For the text-containing cell, return its midpoint in [X, Y] coordinate format. 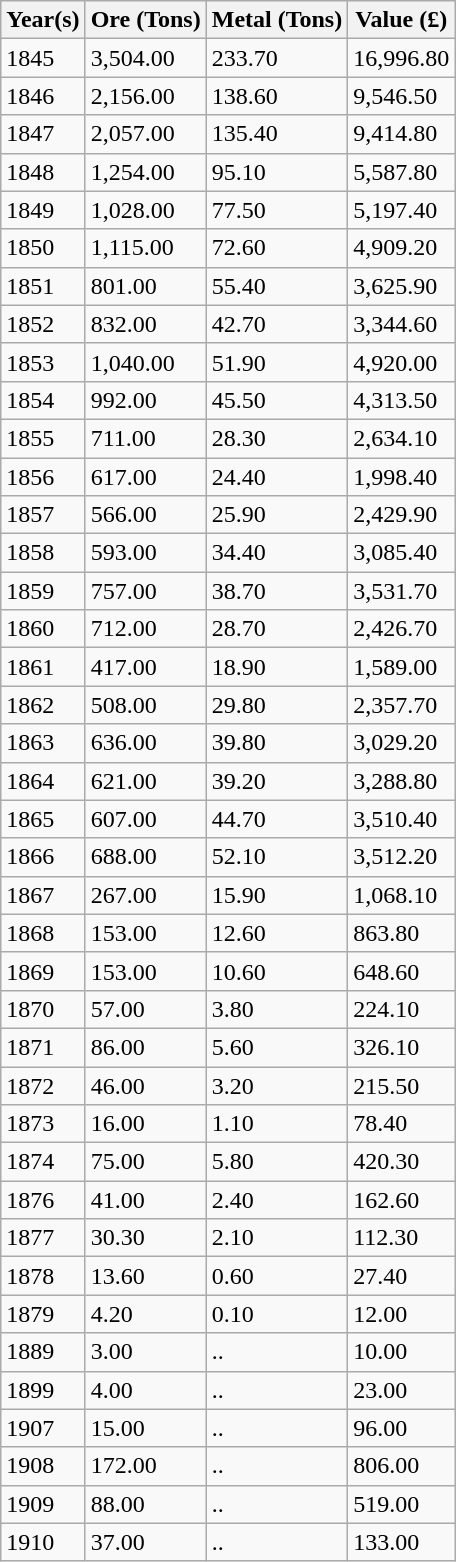
4.00 [146, 1390]
1873 [43, 1124]
3.00 [146, 1352]
3,085.40 [402, 553]
4,909.20 [402, 248]
267.00 [146, 895]
2,634.10 [402, 438]
1853 [43, 362]
13.60 [146, 1276]
55.40 [277, 286]
1862 [43, 705]
1856 [43, 477]
37.00 [146, 1542]
233.70 [277, 58]
1870 [43, 1009]
2,156.00 [146, 96]
Ore (Tons) [146, 20]
1879 [43, 1314]
801.00 [146, 286]
1,115.00 [146, 248]
617.00 [146, 477]
3,344.60 [402, 324]
1861 [43, 667]
1860 [43, 629]
27.40 [402, 1276]
138.60 [277, 96]
3,625.90 [402, 286]
3.80 [277, 1009]
2,429.90 [402, 515]
95.10 [277, 172]
2.10 [277, 1238]
72.60 [277, 248]
39.20 [277, 781]
1859 [43, 591]
10.00 [402, 1352]
832.00 [146, 324]
2,426.70 [402, 629]
636.00 [146, 743]
4.20 [146, 1314]
1,254.00 [146, 172]
172.00 [146, 1466]
3,531.70 [402, 591]
133.00 [402, 1542]
1865 [43, 819]
5,197.40 [402, 210]
1858 [43, 553]
688.00 [146, 857]
1852 [43, 324]
508.00 [146, 705]
1848 [43, 172]
15.90 [277, 895]
3,512.20 [402, 857]
86.00 [146, 1047]
4,920.00 [402, 362]
29.80 [277, 705]
3.20 [277, 1085]
3,510.40 [402, 819]
1878 [43, 1276]
5.80 [277, 1162]
1908 [43, 1466]
57.00 [146, 1009]
1867 [43, 895]
215.50 [402, 1085]
3,029.20 [402, 743]
757.00 [146, 591]
1876 [43, 1200]
162.60 [402, 1200]
4,313.50 [402, 400]
51.90 [277, 362]
Metal (Tons) [277, 20]
224.10 [402, 1009]
1,068.10 [402, 895]
52.10 [277, 857]
566.00 [146, 515]
9,546.50 [402, 96]
41.00 [146, 1200]
44.70 [277, 819]
28.30 [277, 438]
3,288.80 [402, 781]
39.80 [277, 743]
1869 [43, 971]
0.10 [277, 1314]
648.60 [402, 971]
326.10 [402, 1047]
1866 [43, 857]
12.00 [402, 1314]
1909 [43, 1504]
77.50 [277, 210]
5,587.80 [402, 172]
1850 [43, 248]
1910 [43, 1542]
1863 [43, 743]
28.70 [277, 629]
5.60 [277, 1047]
46.00 [146, 1085]
593.00 [146, 553]
1857 [43, 515]
1.10 [277, 1124]
78.40 [402, 1124]
519.00 [402, 1504]
45.50 [277, 400]
24.40 [277, 477]
1855 [43, 438]
1849 [43, 210]
96.00 [402, 1428]
712.00 [146, 629]
9,414.80 [402, 134]
Value (£) [402, 20]
1864 [43, 781]
88.00 [146, 1504]
1,998.40 [402, 477]
25.90 [277, 515]
1851 [43, 286]
42.70 [277, 324]
2.40 [277, 1200]
711.00 [146, 438]
1907 [43, 1428]
16.00 [146, 1124]
417.00 [146, 667]
806.00 [402, 1466]
1899 [43, 1390]
1,028.00 [146, 210]
992.00 [146, 400]
Year(s) [43, 20]
1871 [43, 1047]
12.60 [277, 933]
0.60 [277, 1276]
1846 [43, 96]
621.00 [146, 781]
1889 [43, 1352]
112.30 [402, 1238]
607.00 [146, 819]
30.30 [146, 1238]
2,057.00 [146, 134]
34.40 [277, 553]
1868 [43, 933]
1847 [43, 134]
16,996.80 [402, 58]
23.00 [402, 1390]
1877 [43, 1238]
1874 [43, 1162]
2,357.70 [402, 705]
135.40 [277, 134]
1854 [43, 400]
10.60 [277, 971]
38.70 [277, 591]
1,589.00 [402, 667]
15.00 [146, 1428]
75.00 [146, 1162]
18.90 [277, 667]
863.80 [402, 933]
1,040.00 [146, 362]
1845 [43, 58]
1872 [43, 1085]
3,504.00 [146, 58]
420.30 [402, 1162]
